Locate the cell with the specified text and output its (x, y) center coordinate. 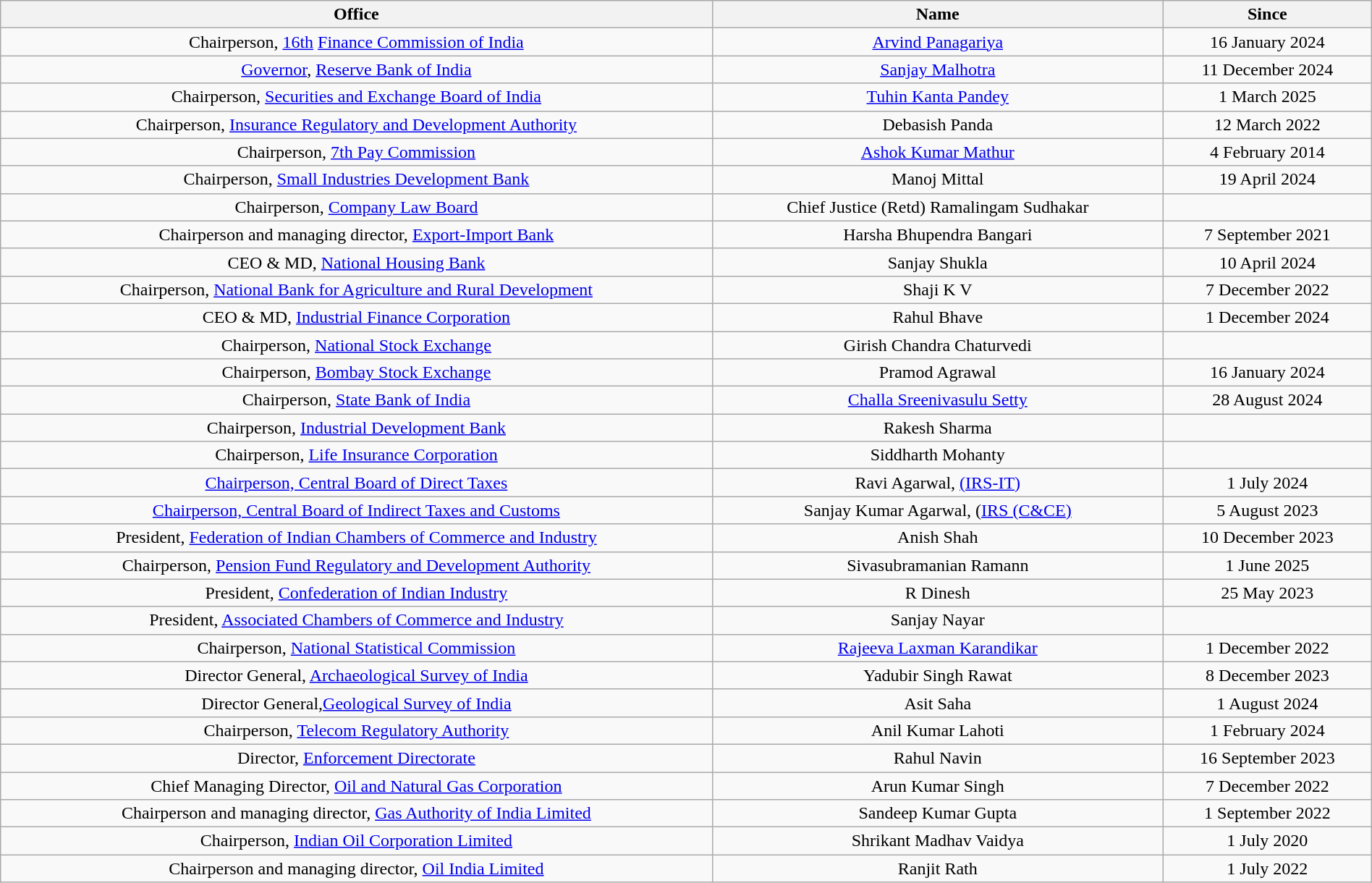
Chief Managing Director, Oil and Natural Gas Corporation (356, 785)
Tuhin Kanta Pandey (938, 97)
CEO & MD, National Housing Bank (356, 262)
1 February 2024 (1267, 730)
Shaji K V (938, 290)
President, Confederation of Indian Industry (356, 593)
1 August 2024 (1267, 703)
Chairperson, Indian Oil Corporation Limited (356, 841)
Sanjay Nayar (938, 620)
Director General,Geological Survey of India (356, 703)
Chairperson, Industrial Development Bank (356, 428)
25 May 2023 (1267, 593)
Anish Shah (938, 538)
Chairperson, Company Law Board (356, 207)
Governor, Reserve Bank of India (356, 69)
Rajeeva Laxman Karandikar (938, 648)
CEO & MD, Industrial Finance Corporation (356, 317)
Name (938, 14)
Shrikant Madhav Vaidya (938, 841)
Anil Kumar Lahoti (938, 730)
Yadubir Singh Rawat (938, 675)
President, Associated Chambers of Commerce and Industry (356, 620)
Siddharth Mohanty (938, 455)
Chairperson and managing director, Export-Import Bank (356, 235)
Chief Justice (Retd) Ramalingam Sudhakar (938, 207)
Chairperson, National Bank for Agriculture and Rural Development (356, 290)
Since (1267, 14)
Chairperson, Life Insurance Corporation (356, 455)
16 September 2023 (1267, 758)
President, Federation of Indian Chambers of Commerce and Industry (356, 538)
Rahul Navin (938, 758)
Chairperson, State Bank of India (356, 400)
Director General, Archaeological Survey of India (356, 675)
Chairperson, Insurance Regulatory and Development Authority (356, 124)
5 August 2023 (1267, 510)
Office (356, 14)
Harsha Bhupendra Bangari (938, 235)
1 December 2024 (1267, 317)
19 April 2024 (1267, 179)
1 July 2020 (1267, 841)
Ranjit Rath (938, 869)
Arvind Panagariya (938, 42)
1 December 2022 (1267, 648)
Chairperson, Central Board of Indirect Taxes and Customs (356, 510)
7 September 2021 (1267, 235)
Chairperson, National Stock Exchange (356, 345)
Chairperson, Bombay Stock Exchange (356, 373)
Debasish Panda (938, 124)
Chairperson, Pension Fund Regulatory and Development Authority (356, 565)
28 August 2024 (1267, 400)
12 March 2022 (1267, 124)
Chairperson, Securities and Exchange Board of India (356, 97)
4 February 2014 (1267, 152)
10 April 2024 (1267, 262)
Challa Sreenivasulu Setty (938, 400)
Sanjay Shukla (938, 262)
1 June 2025 (1267, 565)
Asit Saha (938, 703)
10 December 2023 (1267, 538)
1 September 2022 (1267, 814)
Chairperson, Small Industries Development Bank (356, 179)
Chairperson, 7th Pay Commission (356, 152)
R Dinesh (938, 593)
1 July 2022 (1267, 869)
Sanjay Malhotra (938, 69)
Chairperson, Central Board of Direct Taxes (356, 483)
Sanjay Kumar Agarwal, (IRS (C&CE) (938, 510)
Arun Kumar Singh (938, 785)
Sivasubramanian Ramann (938, 565)
Girish Chandra Chaturvedi (938, 345)
Manoj Mittal (938, 179)
1 March 2025 (1267, 97)
Director, Enforcement Directorate (356, 758)
Rakesh Sharma (938, 428)
Chairperson, 16th Finance Commission of India (356, 42)
1 July 2024 (1267, 483)
Sandeep Kumar Gupta (938, 814)
Chairperson, Telecom Regulatory Authority (356, 730)
Ashok Kumar Mathur (938, 152)
Ravi Agarwal, (IRS-IT) (938, 483)
Rahul Bhave (938, 317)
8 December 2023 (1267, 675)
Chairperson and managing director, Gas Authority of India Limited (356, 814)
Pramod Agrawal (938, 373)
Chairperson, National Statistical Commission (356, 648)
11 December 2024 (1267, 69)
Chairperson and managing director, Oil India Limited (356, 869)
